From the cell containing the given text, extract its center point as [x, y] coordinate. 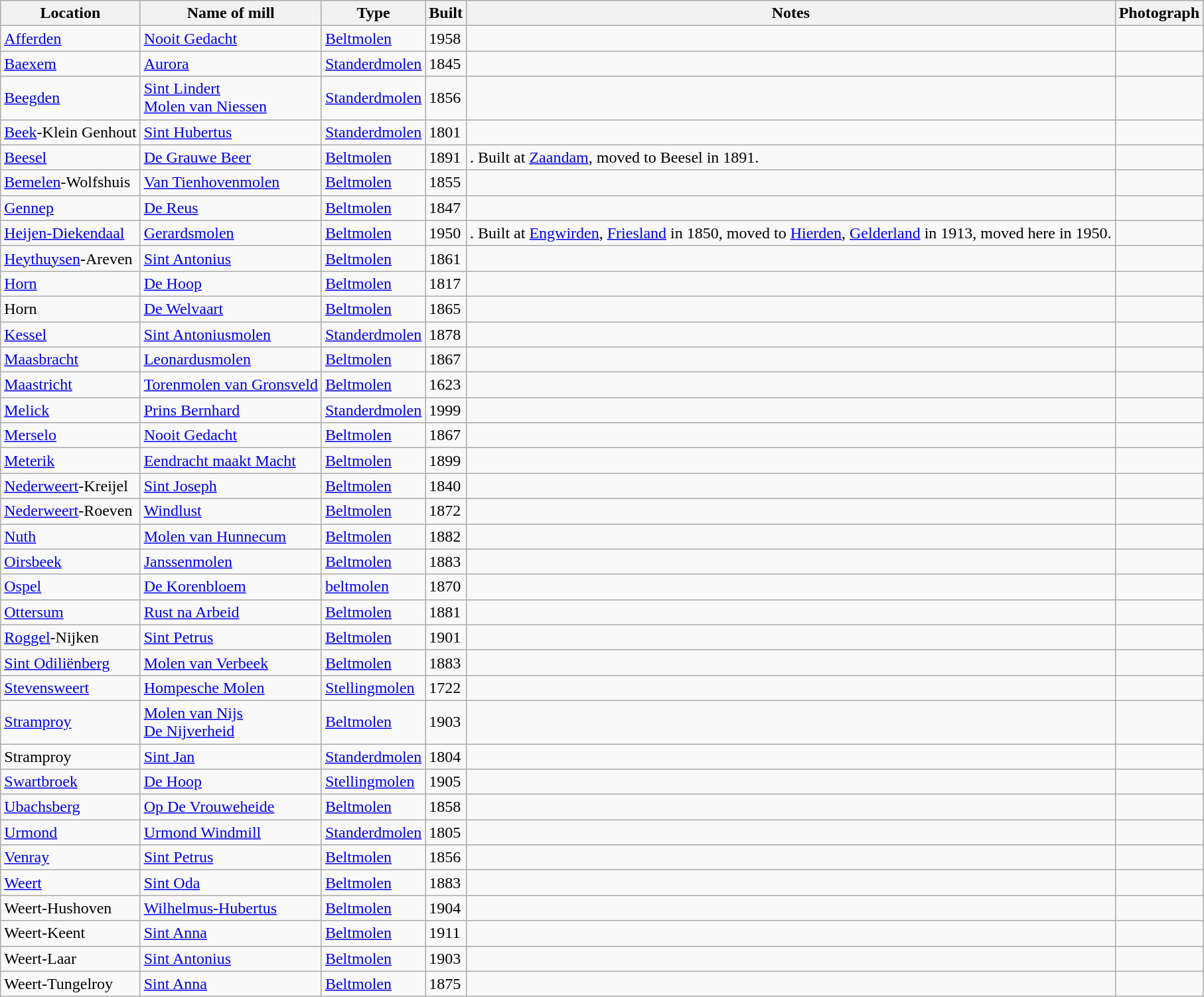
Prins Bernhard [231, 410]
Sint Oda [231, 883]
1999 [446, 410]
1805 [446, 832]
Sint Antoniusmolen [231, 334]
Bemelen-Wolfshuis [70, 183]
1865 [446, 309]
Roggel-Nijken [70, 637]
1804 [446, 756]
Weert-Laar [70, 959]
Eendracht maakt Macht [231, 461]
1870 [446, 587]
1882 [446, 536]
Heijen-Diekendaal [70, 233]
Beek-Klein Genhout [70, 132]
Type [373, 13]
Merselo [70, 435]
Stevensweert [70, 688]
Gerardsmolen [231, 233]
Rust na Arbeid [231, 612]
1722 [446, 688]
1855 [446, 183]
Ospel [70, 587]
Urmond Windmill [231, 832]
Afferden [70, 38]
1817 [446, 283]
Torenmolen van Gronsveld [231, 385]
1878 [446, 334]
Urmond [70, 832]
Built [446, 13]
1801 [446, 132]
1858 [446, 807]
Ottersum [70, 612]
Nederweert-Roeven [70, 511]
Beegden [70, 98]
beltmolen [373, 587]
Leonardusmolen [231, 360]
Name of mill [231, 13]
1881 [446, 612]
Sint Jan [231, 756]
Maasbracht [70, 360]
Weert [70, 883]
Aurora [231, 64]
1623 [446, 385]
. Built at Engwirden, Friesland in 1850, moved to Hierden, Gelderland in 1913, moved here in 1950. [791, 233]
Melick [70, 410]
Ubachsberg [70, 807]
Weert-Keent [70, 933]
. Built at Zaandam, moved to Beesel in 1891. [791, 157]
Beesel [70, 157]
Janssenmolen [231, 562]
Sint Joseph [231, 486]
Location [70, 13]
Swartbroek [70, 782]
1872 [446, 511]
Weert-Tungelroy [70, 984]
1905 [446, 782]
Molen van Verbeek [231, 662]
Notes [791, 13]
1861 [446, 258]
Meterik [70, 461]
Windlust [231, 511]
Maastricht [70, 385]
Baexem [70, 64]
1901 [446, 637]
Hompesche Molen [231, 688]
Nederweert-Kreijel [70, 486]
Sint Odiliënberg [70, 662]
Op De Vrouweheide [231, 807]
Heythuysen-Areven [70, 258]
1845 [446, 64]
Venray [70, 858]
1911 [446, 933]
Sint LindertMolen van Niessen [231, 98]
Van Tienhovenmolen [231, 183]
Molen van NijsDe Nijverheid [231, 722]
Gennep [70, 208]
Molen van Hunnecum [231, 536]
Sint Hubertus [231, 132]
Weert-Hushoven [70, 908]
1875 [446, 984]
De Reus [231, 208]
De Korenbloem [231, 587]
1891 [446, 157]
Oirsbeek [70, 562]
1958 [446, 38]
Kessel [70, 334]
1840 [446, 486]
De Welvaart [231, 309]
1904 [446, 908]
Wilhelmus-Hubertus [231, 908]
Nuth [70, 536]
1950 [446, 233]
1847 [446, 208]
Photograph [1159, 13]
De Grauwe Beer [231, 157]
1899 [446, 461]
